Locate the cell with the specified text and output its (x, y) center coordinate. 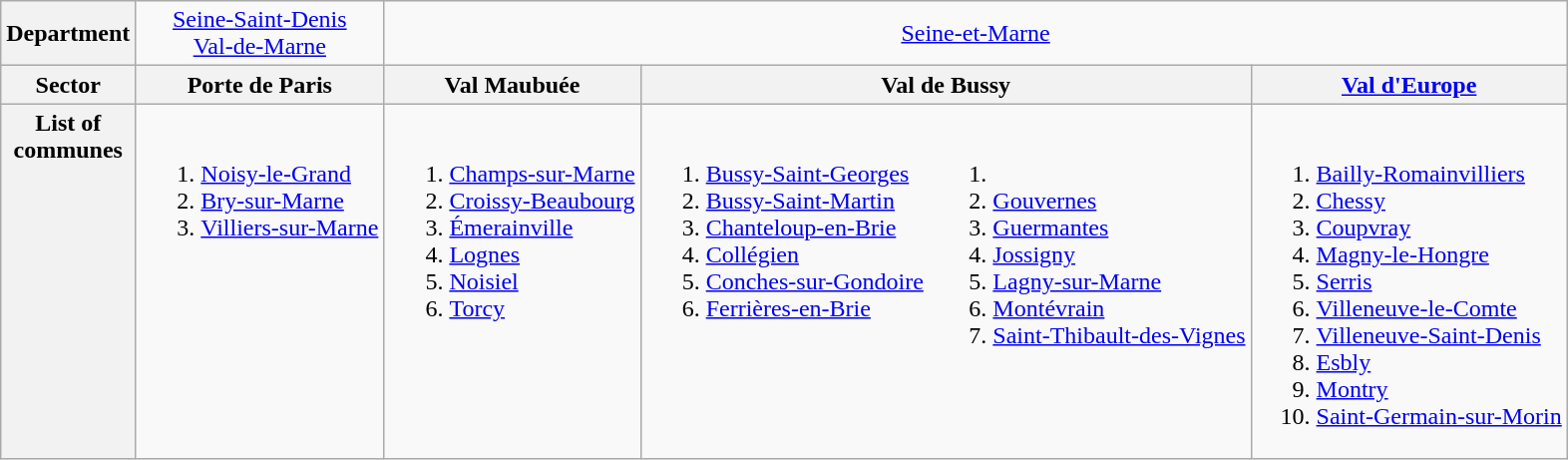
Noisy-le-GrandBry-sur-MarneVilliers-sur-Marne (259, 281)
Seine-Saint-DenisVal-de-Marne (259, 34)
Bussy-Saint-GeorgesBussy-Saint-MartinChanteloup-en-BrieCollégienConches-sur-GondoireFerrières-en-Brie (784, 281)
Bailly-RomainvilliersChessyCoupvrayMagny-le-HongreSerrisVilleneuve-le-ComteVilleneuve-Saint-DenisEsblyMontrySaint-Germain-sur-Morin (1408, 281)
Department (68, 34)
Val Maubuée (513, 85)
Seine-et-Marne (976, 34)
Val d'Europe (1408, 85)
Porte de Paris (259, 85)
Champs-sur-MarneCroissy-BeaubourgÉmerainvilleLognesNoisielTorcy (513, 281)
Val de Bussy (946, 85)
List ofcommunes (68, 281)
Sector (68, 85)
GouvernesGuermantesJossignyLagny-sur-MarneMontévrainSaint-Thibault-des-Vignes (1089, 281)
